Detect which cell encompasses the target text, then output its (x, y) center coordinate. 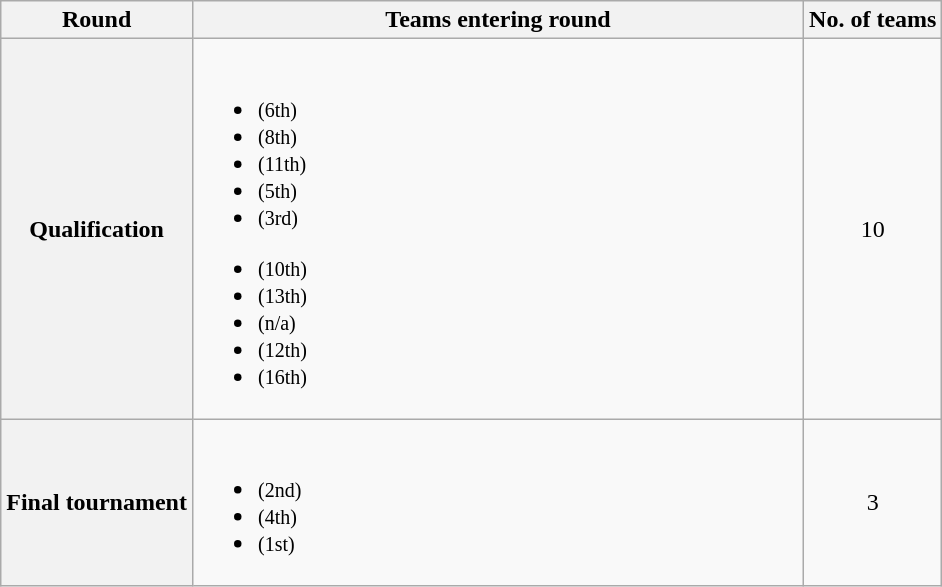
Qualification (97, 229)
Final tournament (97, 502)
No. of teams (873, 20)
(6th) (8th) (11th) (5th) (3rd) (10th) (13th) (n/a) (12th) (16th) (498, 229)
(2nd) (4th) (1st) (498, 502)
3 (873, 502)
Round (97, 20)
10 (873, 229)
Teams entering round (498, 20)
